Search for the cell housing the specified text and yield its [X, Y] center coordinate. 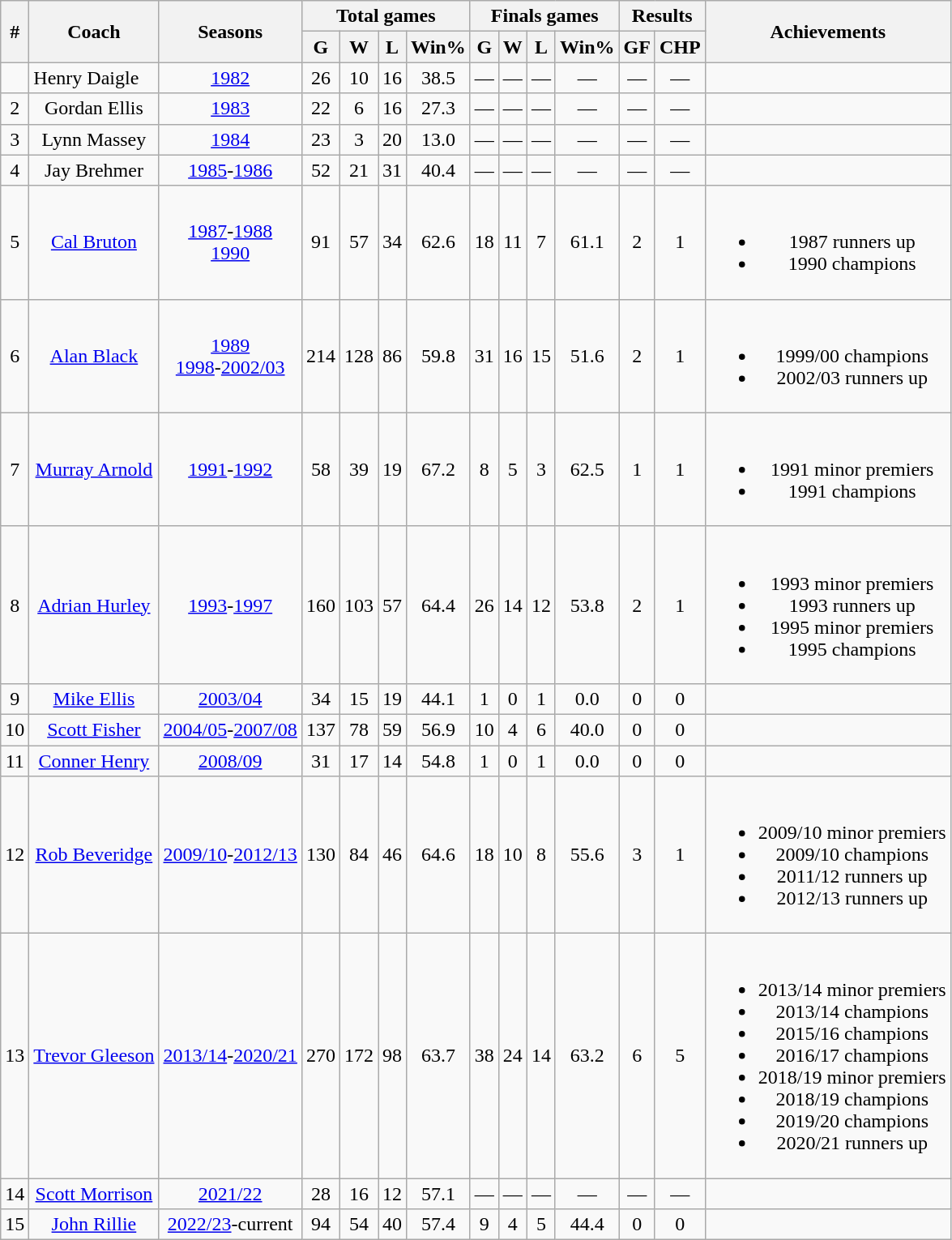
54.8 [439, 761]
20 [392, 139]
28 [321, 1194]
62.5 [587, 469]
19891998-2002/03 [230, 356]
Coach [94, 32]
Gordan Ellis [94, 109]
40 [392, 1225]
40.0 [587, 729]
2022/23-current [230, 1225]
Finals games [544, 16]
GF [637, 47]
128 [358, 356]
46 [392, 855]
Murray Arnold [94, 469]
Scott Fisher [94, 729]
51.6 [587, 356]
Jay Brehmer [94, 170]
Rob Beveridge [94, 855]
Adrian Hurley [94, 605]
Cal Bruton [94, 242]
Mike Ellis [94, 699]
Seasons [230, 32]
1991-1992 [230, 469]
Results [662, 16]
38.5 [439, 78]
172 [358, 1056]
61.1 [587, 242]
64.6 [439, 855]
1983 [230, 109]
57.1 [439, 1194]
59 [392, 729]
56.9 [439, 729]
2004/05-2007/08 [230, 729]
CHP [680, 47]
214 [321, 356]
1991 minor premiers1991 champions [828, 469]
84 [358, 855]
160 [321, 605]
1999/00 champions2002/03 runners up [828, 356]
Conner Henry [94, 761]
13.0 [439, 139]
2008/09 [230, 761]
55.6 [587, 855]
Trevor Gleeson [94, 1056]
2013/14-2020/21 [230, 1056]
98 [392, 1056]
94 [321, 1225]
52 [321, 170]
2003/04 [230, 699]
24 [512, 1056]
2009/10-2012/13 [230, 855]
103 [358, 605]
39 [358, 469]
59.8 [439, 356]
1987 runners up1990 champions [828, 242]
1993-1997 [230, 605]
Henry Daigle [94, 78]
Alan Black [94, 356]
Total games [386, 16]
44.1 [439, 699]
53.8 [587, 605]
58 [321, 469]
137 [321, 729]
21 [358, 170]
2009/10 minor premiers2009/10 champions2011/12 runners up2012/13 runners up [828, 855]
27.3 [439, 109]
2021/22 [230, 1194]
40.4 [439, 170]
1982 [230, 78]
John Rillie [94, 1225]
64.4 [439, 605]
67.2 [439, 469]
1987-19881990 [230, 242]
Scott Morrison [94, 1194]
22 [321, 109]
38 [485, 1056]
# [15, 32]
63.7 [439, 1056]
78 [358, 729]
Lynn Massey [94, 139]
86 [392, 356]
270 [321, 1056]
44.4 [587, 1225]
57.4 [439, 1225]
2013/14 minor premiers2013/14 champions2015/16 champions2016/17 champions2018/19 minor premiers2018/19 champions2019/20 champions2020/21 runners up [828, 1056]
13 [15, 1056]
1984 [230, 139]
23 [321, 139]
Achievements [828, 32]
62.6 [439, 242]
54 [358, 1225]
63.2 [587, 1056]
17 [358, 761]
1985-1986 [230, 170]
130 [321, 855]
1993 minor premiers1993 runners up1995 minor premiers1995 champions [828, 605]
91 [321, 242]
